Scan for the cell matching the given text and deliver its (X, Y) coordinate at center. 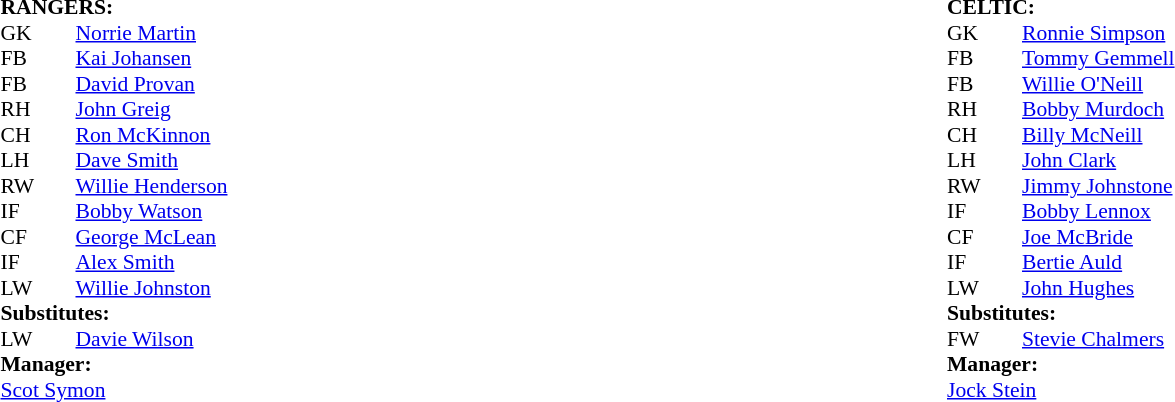
Ron McKinnon (152, 135)
George McLean (152, 237)
Jimmy Johnstone (1098, 186)
Davie Wilson (152, 339)
Stevie Chalmers (1098, 339)
Willie O'Neill (1098, 84)
Norrie Martin (152, 33)
Joe McBride (1098, 237)
Bobby Lennox (1098, 211)
Kai Johansen (152, 59)
Willie Henderson (152, 186)
John Clark (1098, 161)
Bobby Murdoch (1098, 109)
Dave Smith (152, 161)
John Hughes (1098, 288)
Ronnie Simpson (1098, 33)
Bertie Auld (1098, 263)
FW (966, 339)
Tommy Gemmell (1098, 59)
John Greig (152, 109)
Billy McNeill (1098, 135)
David Provan (152, 84)
Bobby Watson (152, 211)
Alex Smith (152, 263)
Willie Johnston (152, 288)
